Extract the [x, y] coordinate from the center of the cell holding the provided text.  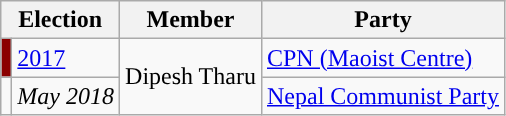
Election [60, 20]
Dipesh Tharu [191, 77]
Nepal Communist Party [382, 96]
2017 [66, 58]
Party [382, 20]
May 2018 [66, 96]
Member [191, 20]
CPN (Maoist Centre) [382, 58]
